For the text-containing cell, return its midpoint in [X, Y] coordinate format. 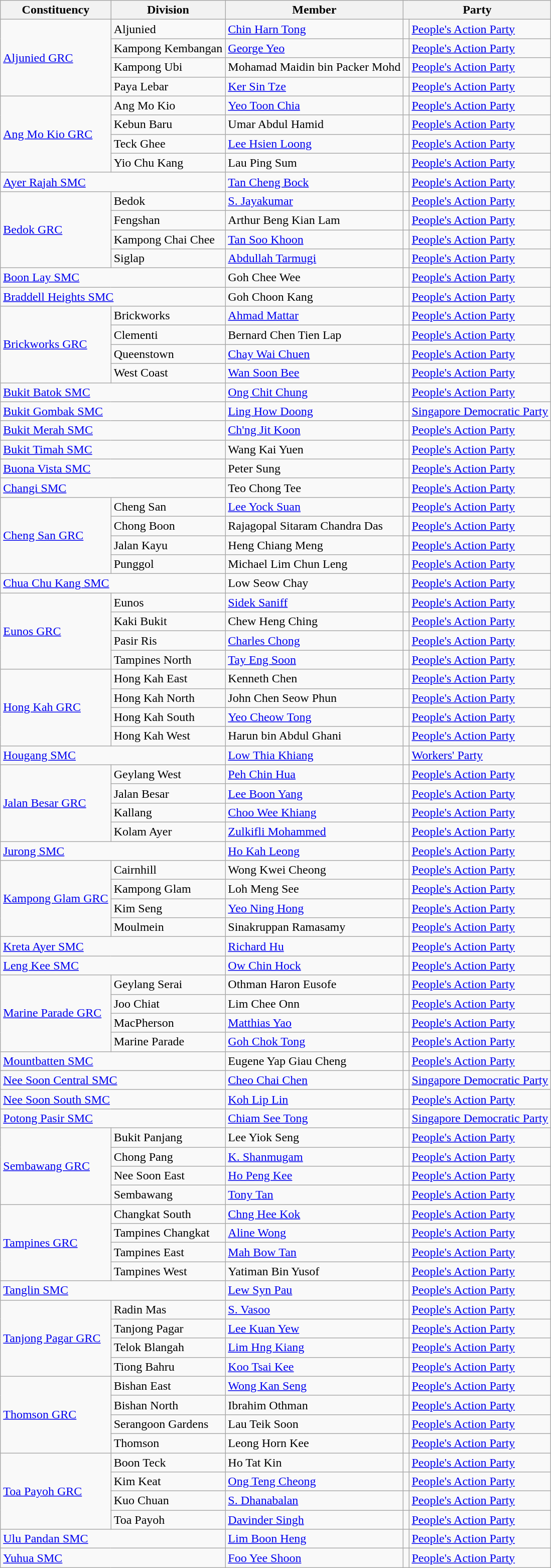
Cheo Chai Chen [314, 1080]
Yeo Toon Chia [314, 105]
Ho Tat Kin [314, 1463]
Arthur Beng Kian Lam [314, 220]
Koo Tsai Kee [314, 1367]
Othman Haron Eusofe [314, 985]
Chng Hee Kok [314, 1214]
Yuhua SMC [113, 1558]
Cairnhill [168, 870]
Ang Mo Kio GRC [56, 134]
Chong Pang [168, 1156]
Toa Payoh GRC [56, 1491]
MacPherson [168, 1023]
Chay Wai Chuen [314, 354]
Ayer Rajah SMC [113, 182]
Kampong Ubi [168, 67]
Chin Harn Tong [314, 29]
Lew Syn Pau [314, 1290]
S. Vasoo [314, 1309]
Ulu Pandan SMC [113, 1539]
Sinakruppan Ramasamy [314, 927]
George Yeo [314, 48]
Tay Eng Soon [314, 660]
Wong Kwei Cheong [314, 870]
Thomson [168, 1443]
Sidek Saniff [314, 602]
Buona Vista SMC [113, 468]
Punggol [168, 564]
Jalan Kayu [168, 545]
Charles Chong [314, 641]
Boon Lay SMC [113, 278]
Eunos [168, 602]
Aljunied [168, 29]
Matthias Yao [314, 1023]
Aline Wong [314, 1233]
Moulmein [168, 927]
Nee Soon South SMC [113, 1099]
Hong Kah West [168, 736]
Tan Cheng Bock [314, 182]
Kaki Bukit [168, 622]
S. Jayakumar [314, 201]
Tanjong Pagar GRC [56, 1338]
Chiam See Tong [314, 1118]
Kuo Chuan [168, 1501]
Clementi [168, 335]
Thomson GRC [56, 1414]
Marine Parade GRC [56, 1013]
Member [314, 10]
Wong Kan Seng [314, 1386]
Jurong SMC [113, 851]
Lee Kuan Yew [314, 1329]
Yatiman Bin Yusof [314, 1271]
Kampong Glam [168, 889]
Kampong Glam GRC [56, 899]
Nee Soon East [168, 1176]
Tony Tan [314, 1195]
Jalan Besar [168, 793]
Ibrahim Othman [314, 1405]
Radin Mas [168, 1309]
Kolam Ayer [168, 831]
Yeo Cheow Tong [314, 717]
John Chen Seow Phun [314, 698]
Brickworks [168, 316]
Wang Kai Yuen [314, 449]
Cheng San GRC [56, 535]
Richard Hu [314, 946]
Bukit Gombak SMC [113, 411]
Joo Chiat [168, 1004]
Lim Hng Kiang [314, 1348]
Mah Bow Tan [314, 1252]
Eunos GRC [56, 631]
Lee Boon Yang [314, 793]
Lee Yock Suan [314, 507]
Boon Teck [168, 1463]
Ho Peng Kee [314, 1176]
Constituency [56, 10]
Changkat South [168, 1214]
Lee Yiok Seng [314, 1137]
Jalan Besar GRC [56, 803]
Davinder Singh [314, 1520]
Kebun Baru [168, 125]
Hong Kah South [168, 717]
Ch'ng Jit Koon [314, 430]
Lim Chee Onn [314, 1004]
Bukit Timah SMC [113, 449]
Yio Chu Kang [168, 163]
Peter Sung [314, 468]
Changi SMC [113, 488]
Michael Lim Chun Leng [314, 564]
Goh Chok Tong [314, 1042]
Division [168, 10]
Rajagopal Sitaram Chandra Das [314, 526]
Lau Ping Sum [314, 163]
Sembawang GRC [56, 1166]
Tanjong Pagar [168, 1329]
Cheng San [168, 507]
Fengshan [168, 220]
Kim Keat [168, 1482]
Lee Hsien Loong [314, 144]
Toa Payoh [168, 1520]
Kenneth Chen [314, 679]
Tampines East [168, 1252]
Bukit Panjang [168, 1137]
Pasir Ris [168, 641]
Ling How Doong [314, 411]
Serangoon Gardens [168, 1424]
K. Shanmugam [314, 1156]
Leong Horn Kee [314, 1443]
Chua Chu Kang SMC [113, 583]
Abdullah Tarmugi [314, 259]
Foo Yee Shoon [314, 1558]
Mohamad Maidin bin Packer Mohd [314, 67]
Hougang SMC [113, 755]
Chew Heng Ching [314, 622]
Tampines Changkat [168, 1233]
Tiong Bahru [168, 1367]
Eugene Yap Giau Cheng [314, 1061]
Loh Meng See [314, 889]
Bukit Batok SMC [113, 392]
Teo Chong Tee [314, 488]
Yeo Ning Hong [314, 908]
Ong Teng Cheong [314, 1482]
Koh Lip Lin [314, 1099]
Teck Ghee [168, 144]
Ahmad Mattar [314, 316]
Tampines North [168, 660]
Ker Sin Tze [314, 86]
Braddell Heights SMC [113, 297]
Bishan East [168, 1386]
Brickworks GRC [56, 344]
Goh Chee Wee [314, 278]
Kampong Chai Chee [168, 239]
Low Seow Chay [314, 583]
Kallang [168, 812]
Tampines GRC [56, 1243]
Umar Abdul Hamid [314, 125]
Nee Soon Central SMC [113, 1080]
Sembawang [168, 1195]
Party [477, 10]
Queenstown [168, 354]
Goh Choon Kang [314, 297]
Bedok [168, 201]
Ong Chit Chung [314, 392]
Kim Seng [168, 908]
Harun bin Abdul Ghani [314, 736]
Lau Teik Soon [314, 1424]
Choo Wee Khiang [314, 812]
Heng Chiang Meng [314, 545]
Lim Boon Heng [314, 1539]
Kreta Ayer SMC [113, 946]
Potong Pasir SMC [113, 1118]
Bedok GRC [56, 229]
Bukit Merah SMC [113, 430]
Telok Blangah [168, 1348]
Mountbatten SMC [113, 1061]
Siglap [168, 259]
Wan Soon Bee [314, 373]
Tampines West [168, 1271]
Hong Kah East [168, 679]
Hong Kah North [168, 698]
Chong Boon [168, 526]
Peh Chin Hua [314, 774]
Hong Kah GRC [56, 707]
West Coast [168, 373]
Kampong Kembangan [168, 48]
Paya Lebar [168, 86]
Bernard Chen Tien Lap [314, 335]
Tanglin SMC [113, 1290]
Leng Kee SMC [113, 966]
Geylang West [168, 774]
S. Dhanabalan [314, 1501]
Ow Chin Hock [314, 966]
Ang Mo Kio [168, 105]
Ho Kah Leong [314, 851]
Low Thia Khiang [314, 755]
Aljunied GRC [56, 58]
Zulkifli Mohammed [314, 831]
Marine Parade [168, 1042]
Bishan North [168, 1405]
Tan Soo Khoon [314, 239]
Geylang Serai [168, 985]
Workers' Party [480, 755]
